Provide the [x, y] coordinate of the cell's center where the given text is located.  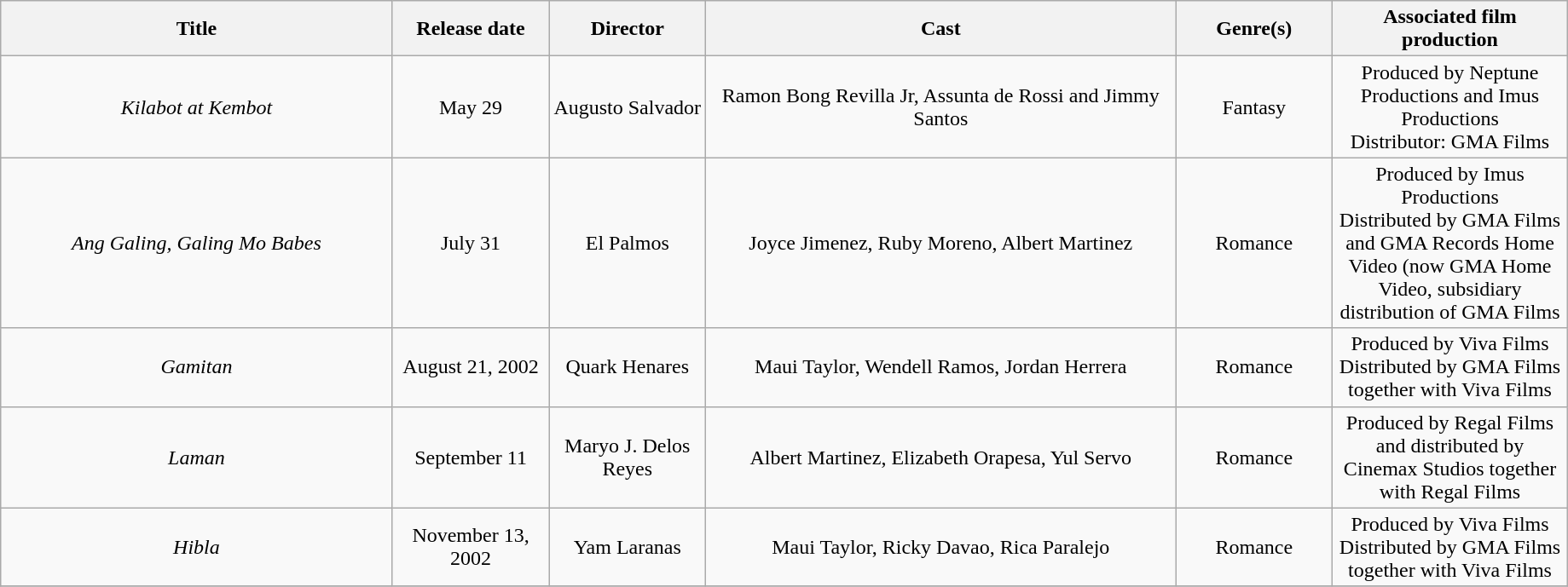
Release date [471, 29]
Maui Taylor, Ricky Davao, Rica Paralejo [941, 547]
Hibla [196, 547]
Ramon Bong Revilla Jr, Assunta de Rossi and Jimmy Santos [941, 107]
Albert Martinez, Elizabeth Orapesa, Yul Servo [941, 457]
Produced by Neptune Productions and Imus ProductionsDistributor: GMA Films [1450, 107]
Augusto Salvador [628, 107]
Produced by Imus ProductionsDistributed by GMA Films and GMA Records Home Video (now GMA Home Video, subsidiary distribution of GMA Films [1450, 243]
Ang Galing, Galing Mo Babes [196, 243]
August 21, 2002 [471, 367]
El Palmos [628, 243]
Produced by Regal Films and distributed by Cinemax Studios together with Regal Films [1450, 457]
Maryo J. Delos Reyes [628, 457]
Quark Henares [628, 367]
Title [196, 29]
Gamitan [196, 367]
May 29 [471, 107]
Associated film production [1450, 29]
November 13, 2002 [471, 547]
Maui Taylor, Wendell Ramos, Jordan Herrera [941, 367]
Laman [196, 457]
Cast [941, 29]
Yam Laranas [628, 547]
Kilabot at Kembot [196, 107]
Director [628, 29]
Joyce Jimenez, Ruby Moreno, Albert Martinez [941, 243]
July 31 [471, 243]
Fantasy [1254, 107]
September 11 [471, 457]
Genre(s) [1254, 29]
